For the text-containing cell, return its midpoint in (X, Y) coordinate format. 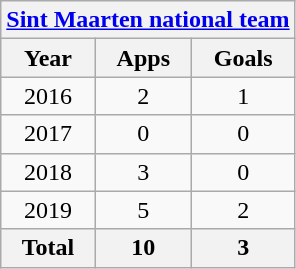
2018 (48, 172)
Year (48, 58)
Total (48, 248)
2016 (48, 96)
Apps (143, 58)
10 (143, 248)
2019 (48, 210)
2017 (48, 134)
Sint Maarten national team (148, 20)
5 (143, 210)
Goals (243, 58)
1 (243, 96)
